Pinpoint the cell where the given text exists, returning its (x, y) midpoint coordinate. 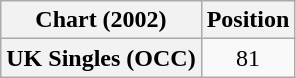
Chart (2002) (101, 20)
81 (248, 58)
Position (248, 20)
UK Singles (OCC) (101, 58)
